Determine the (x, y) coordinate at the center of the cell enclosing the given text.  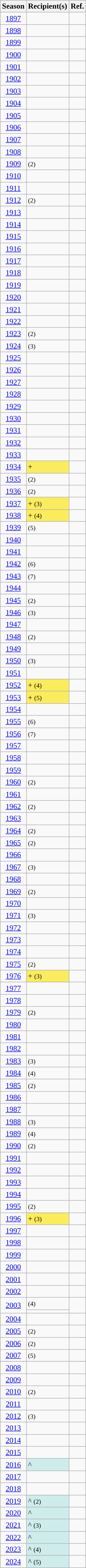
2009 (13, 1380)
2008 (13, 1368)
1962 (13, 806)
2013 (13, 1428)
1924 (13, 346)
1947 (13, 625)
1983 (13, 1061)
1931 (13, 431)
2015 (13, 1452)
1991 (13, 1158)
1999 (13, 1255)
1905 (13, 115)
2021 (13, 1525)
2024 (13, 1562)
1943 (13, 576)
1904 (13, 103)
1898 (13, 31)
2002 (13, 1291)
1952 (13, 685)
1944 (13, 588)
1899 (13, 43)
1949 (13, 649)
1974 (13, 952)
1951 (13, 673)
1954 (13, 709)
1957 (13, 746)
1913 (13, 212)
1927 (13, 382)
1969 (13, 891)
1928 (13, 394)
1978 (13, 1000)
1970 (13, 903)
1901 (13, 67)
1936 (13, 491)
1966 (13, 855)
1988 (13, 1121)
1938 (13, 515)
2018 (13, 1489)
2014 (13, 1440)
1967 (13, 867)
1903 (13, 91)
2017 (13, 1477)
1995 (13, 1206)
1912 (13, 200)
1941 (13, 552)
2019 (13, 1501)
1980 (13, 1025)
1945 (13, 600)
1908 (13, 152)
1992 (13, 1170)
1986 (13, 1097)
2001 (13, 1279)
1968 (13, 879)
1920 (13, 297)
1976 (13, 976)
Recipient(s) (47, 6)
1955 (13, 721)
+ (5) (47, 697)
1922 (13, 321)
1981 (13, 1037)
1932 (13, 443)
1919 (13, 285)
1959 (13, 770)
1950 (13, 661)
1918 (13, 273)
^ (3) (47, 1525)
2000 (13, 1267)
1946 (13, 612)
1956 (13, 734)
1960 (13, 782)
^ (2) (47, 1501)
1910 (13, 176)
1930 (13, 419)
1998 (13, 1243)
1923 (13, 333)
2020 (13, 1513)
1990 (13, 1146)
1902 (13, 79)
1993 (13, 1182)
1942 (13, 564)
1972 (13, 928)
1926 (13, 370)
2023 (13, 1550)
2012 (13, 1416)
1987 (13, 1109)
2022 (13, 1537)
1915 (13, 237)
2004 (13, 1319)
1937 (13, 503)
1917 (13, 261)
Season (13, 6)
1940 (13, 540)
2011 (13, 1404)
1953 (13, 697)
1989 (13, 1134)
1975 (13, 964)
1925 (13, 358)
^ (4) (47, 1550)
1948 (13, 637)
1934 (13, 467)
^ (5) (47, 1562)
2010 (13, 1392)
1929 (13, 406)
2006 (13, 1343)
1935 (13, 479)
2003 (13, 1305)
1900 (13, 55)
1914 (13, 225)
+ (47, 467)
2016 (13, 1464)
1909 (13, 164)
1897 (13, 18)
2005 (13, 1331)
1907 (13, 140)
1965 (13, 843)
1963 (13, 819)
Ref. (77, 6)
1964 (13, 831)
1961 (13, 794)
1984 (13, 1073)
1971 (13, 915)
1996 (13, 1219)
1979 (13, 1013)
1939 (13, 527)
2007 (13, 1356)
1982 (13, 1049)
1994 (13, 1194)
1916 (13, 249)
1973 (13, 940)
1921 (13, 309)
1958 (13, 758)
1997 (13, 1231)
1911 (13, 188)
1985 (13, 1085)
1977 (13, 988)
1906 (13, 127)
1933 (13, 455)
